Identify which cell holds the provided text, then report its [x, y] central coordinate. 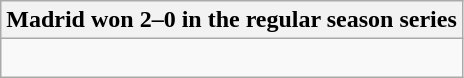
Madrid won 2–0 in the regular season series [232, 20]
